Identify which cell holds the provided text, then report its (x, y) central coordinate. 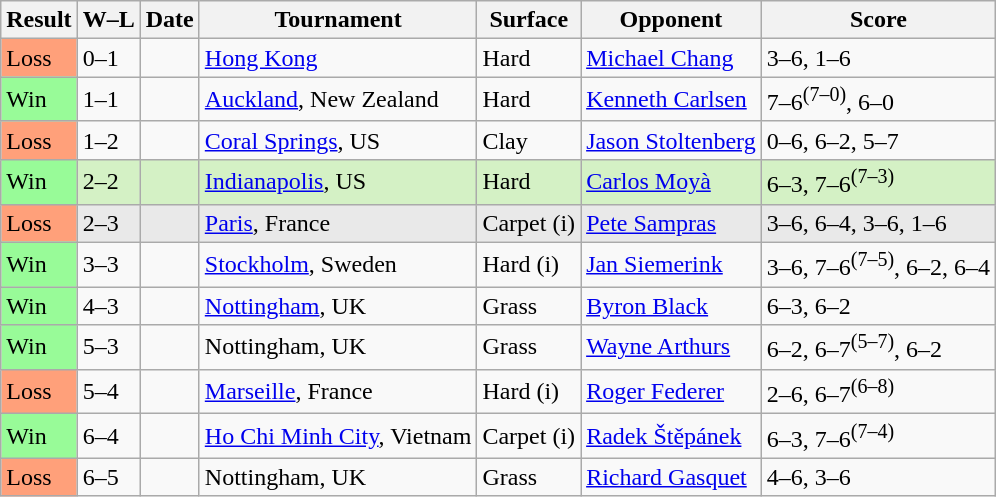
Tournament (338, 20)
W–L (108, 20)
7–6(7–0), 6–0 (878, 100)
Stockholm, Sweden (338, 264)
5–4 (108, 392)
Coral Springs, US (338, 140)
1–1 (108, 100)
5–3 (108, 348)
Hong Kong (338, 58)
2–3 (108, 223)
Paris, France (338, 223)
Richard Gasquet (672, 477)
Indianapolis, US (338, 182)
Jason Stoltenberg (672, 140)
2–2 (108, 182)
0–6, 6–2, 5–7 (878, 140)
4–6, 3–6 (878, 477)
1–2 (108, 140)
6–5 (108, 477)
0–1 (108, 58)
Wayne Arthurs (672, 348)
3–6, 7–6(7–5), 6–2, 6–4 (878, 264)
3–6, 6–4, 3–6, 1–6 (878, 223)
3–6, 1–6 (878, 58)
2–6, 6–7(6–8) (878, 392)
6–3, 6–2 (878, 306)
Auckland, New Zealand (338, 100)
Jan Siemerink (672, 264)
Result (39, 20)
Ho Chi Minh City, Vietnam (338, 436)
Marseille, France (338, 392)
6–2, 6–7(5–7), 6–2 (878, 348)
Date (170, 20)
Opponent (672, 20)
Kenneth Carlsen (672, 100)
6–3, 7–6(7–3) (878, 182)
Radek Štěpánek (672, 436)
Clay (529, 140)
Carlos Moyà (672, 182)
3–3 (108, 264)
Score (878, 20)
Byron Black (672, 306)
6–4 (108, 436)
4–3 (108, 306)
6–3, 7–6(7–4) (878, 436)
Michael Chang (672, 58)
Roger Federer (672, 392)
Pete Sampras (672, 223)
Surface (529, 20)
